Extract the (X, Y) coordinate from the center of the cell holding the provided text.  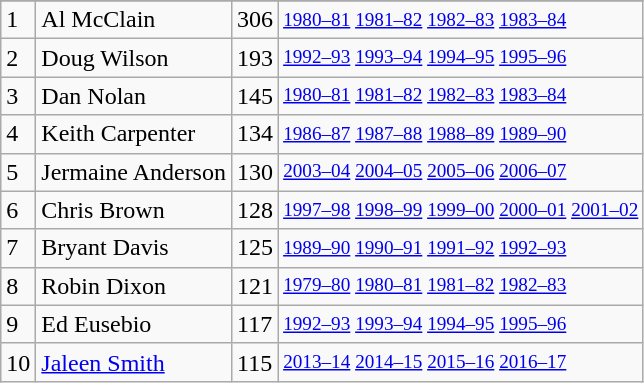
1997–98 1998–99 1999–00 2000–01 2001–02 (461, 210)
5 (18, 172)
9 (18, 324)
8 (18, 286)
Robin Dixon (134, 286)
117 (254, 324)
7 (18, 248)
2013–14 2014–15 2015–16 2016–17 (461, 362)
Bryant Davis (134, 248)
306 (254, 20)
Jermaine Anderson (134, 172)
1979–80 1980–81 1981–82 1982–83 (461, 286)
Ed Eusebio (134, 324)
4 (18, 134)
3 (18, 96)
134 (254, 134)
Al McClain (134, 20)
1986–87 1987–88 1988–89 1989–90 (461, 134)
125 (254, 248)
Chris Brown (134, 210)
Dan Nolan (134, 96)
145 (254, 96)
193 (254, 58)
121 (254, 286)
2 (18, 58)
10 (18, 362)
6 (18, 210)
Jaleen Smith (134, 362)
1989–90 1990–91 1991–92 1992–93 (461, 248)
128 (254, 210)
1 (18, 20)
130 (254, 172)
Keith Carpenter (134, 134)
2003–04 2004–05 2005–06 2006–07 (461, 172)
115 (254, 362)
Doug Wilson (134, 58)
